Find where the given text appears and provide that cell's center as (x, y) coordinate. 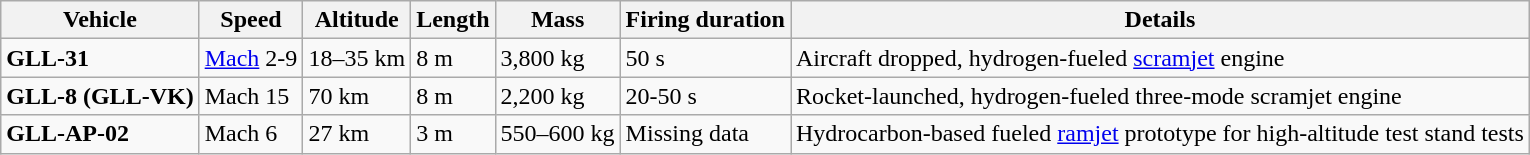
GLL-31 (100, 58)
Rocket-launched, hydrogen-fueled three-mode scramjet engine (1160, 96)
Length (453, 20)
GLL-AP-02 (100, 134)
Mass (558, 20)
Missing data (705, 134)
Hydrocarbon-based fueled ramjet prototype for high-altitude test stand tests (1160, 134)
18–35 km (357, 58)
20-50 s (705, 96)
Mach 15 (251, 96)
Firing duration (705, 20)
70 km (357, 96)
3,800 kg (558, 58)
Speed (251, 20)
27 km (357, 134)
Aircraft dropped, hydrogen-fueled scramjet engine (1160, 58)
550–600 kg (558, 134)
GLL-8 (GLL-VK) (100, 96)
2,200 kg (558, 96)
Mach 6 (251, 134)
Mach 2-9 (251, 58)
3 m (453, 134)
Vehicle (100, 20)
Details (1160, 20)
50 s (705, 58)
Altitude (357, 20)
